Locate the cell with the specified text and output its [X, Y] center coordinate. 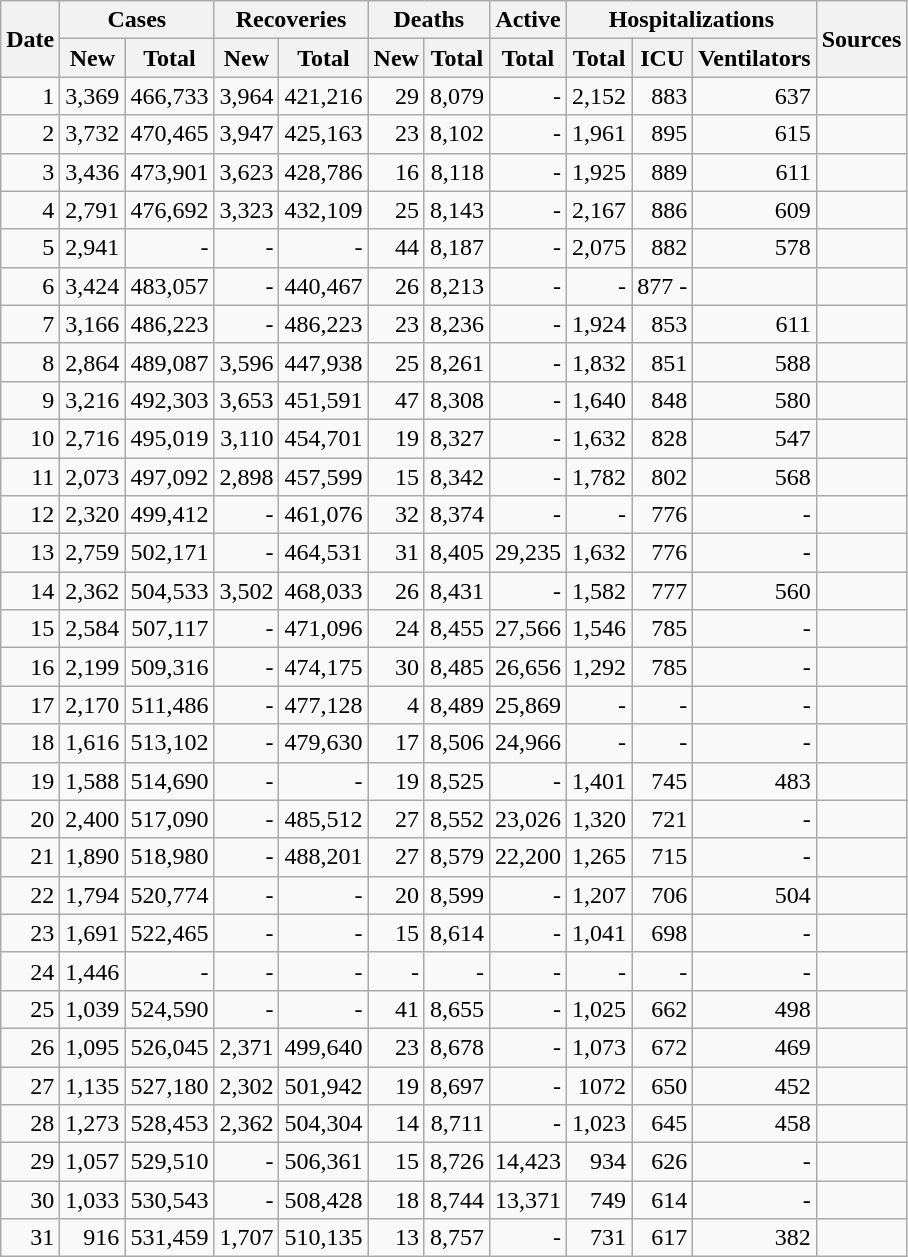
8,711 [456, 1124]
3,369 [92, 96]
Deaths [428, 20]
27,566 [528, 629]
1,041 [600, 933]
476,692 [170, 210]
3,732 [92, 134]
916 [92, 1238]
2,864 [92, 362]
440,467 [324, 286]
8,744 [456, 1200]
504,304 [324, 1124]
11 [30, 477]
1,039 [92, 1009]
10 [30, 438]
504 [755, 895]
721 [662, 819]
8,342 [456, 477]
Active [528, 20]
21 [30, 857]
1,832 [600, 362]
731 [600, 1238]
1,023 [600, 1124]
617 [662, 1238]
421,216 [324, 96]
662 [662, 1009]
1,588 [92, 781]
2,400 [92, 819]
1,135 [92, 1085]
882 [662, 248]
8,489 [456, 705]
1,794 [92, 895]
2,584 [92, 629]
3,623 [246, 172]
1,207 [600, 895]
29,235 [528, 553]
8,213 [456, 286]
8,455 [456, 629]
ICU [662, 58]
749 [600, 1200]
469 [755, 1047]
28 [30, 1124]
2,167 [600, 210]
1,095 [92, 1047]
489,087 [170, 362]
3,110 [246, 438]
474,175 [324, 667]
497,092 [170, 477]
3,964 [246, 96]
432,109 [324, 210]
2,716 [92, 438]
895 [662, 134]
527,180 [170, 1085]
3,653 [246, 400]
32 [396, 515]
8,327 [456, 438]
14,423 [528, 1162]
3,424 [92, 286]
507,117 [170, 629]
1,320 [600, 819]
853 [662, 324]
13,371 [528, 1200]
1,446 [92, 971]
934 [600, 1162]
1,707 [246, 1238]
470,465 [170, 134]
22 [30, 895]
3,596 [246, 362]
522,465 [170, 933]
8,485 [456, 667]
1,961 [600, 134]
1,782 [600, 477]
886 [662, 210]
8,261 [456, 362]
2,791 [92, 210]
1,546 [600, 629]
615 [755, 134]
614 [662, 1200]
2,759 [92, 553]
510,135 [324, 1238]
777 [662, 591]
8,079 [456, 96]
1,925 [600, 172]
Hospitalizations [692, 20]
511,486 [170, 705]
848 [662, 400]
650 [662, 1085]
802 [662, 477]
7 [30, 324]
454,701 [324, 438]
8,405 [456, 553]
1,073 [600, 1047]
578 [755, 248]
3,502 [246, 591]
706 [662, 895]
41 [396, 1009]
528,453 [170, 1124]
1,025 [600, 1009]
498 [755, 1009]
1072 [600, 1085]
8,506 [456, 743]
8,187 [456, 248]
851 [662, 362]
447,938 [324, 362]
2,152 [600, 96]
2,073 [92, 477]
698 [662, 933]
8,655 [456, 1009]
514,690 [170, 781]
8 [30, 362]
382 [755, 1238]
488,201 [324, 857]
1,401 [600, 781]
8,579 [456, 857]
Cases [137, 20]
479,630 [324, 743]
8,143 [456, 210]
44 [396, 248]
531,459 [170, 1238]
499,412 [170, 515]
1,273 [92, 1124]
483 [755, 781]
8,374 [456, 515]
645 [662, 1124]
492,303 [170, 400]
889 [662, 172]
520,774 [170, 895]
513,102 [170, 743]
1 [30, 96]
Date [30, 39]
3,216 [92, 400]
22,200 [528, 857]
Recoveries [291, 20]
3,947 [246, 134]
8,236 [456, 324]
464,531 [324, 553]
1,033 [92, 1200]
883 [662, 96]
8,552 [456, 819]
2,941 [92, 248]
524,590 [170, 1009]
530,543 [170, 1200]
8,599 [456, 895]
457,599 [324, 477]
24,966 [528, 743]
485,512 [324, 819]
8,431 [456, 591]
461,076 [324, 515]
3,323 [246, 210]
Ventilators [755, 58]
1,057 [92, 1162]
580 [755, 400]
1,292 [600, 667]
1,616 [92, 743]
8,308 [456, 400]
8,697 [456, 1085]
471,096 [324, 629]
1,265 [600, 857]
509,316 [170, 667]
877 - [662, 286]
2,199 [92, 667]
609 [755, 210]
428,786 [324, 172]
458 [755, 1124]
495,019 [170, 438]
1,691 [92, 933]
568 [755, 477]
3 [30, 172]
828 [662, 438]
2,320 [92, 515]
560 [755, 591]
1,640 [600, 400]
2 [30, 134]
626 [662, 1162]
1,890 [92, 857]
8,102 [456, 134]
637 [755, 96]
451,591 [324, 400]
5 [30, 248]
6 [30, 286]
547 [755, 438]
477,128 [324, 705]
468,033 [324, 591]
508,428 [324, 1200]
1,924 [600, 324]
25,869 [528, 705]
Sources [862, 39]
2,898 [246, 477]
506,361 [324, 1162]
529,510 [170, 1162]
502,171 [170, 553]
745 [662, 781]
3,436 [92, 172]
2,075 [600, 248]
8,757 [456, 1238]
2,302 [246, 1085]
8,726 [456, 1162]
518,980 [170, 857]
2,170 [92, 705]
8,614 [456, 933]
588 [755, 362]
517,090 [170, 819]
23,026 [528, 819]
8,118 [456, 172]
504,533 [170, 591]
12 [30, 515]
8,678 [456, 1047]
499,640 [324, 1047]
452 [755, 1085]
501,942 [324, 1085]
2,371 [246, 1047]
715 [662, 857]
466,733 [170, 96]
526,045 [170, 1047]
47 [396, 400]
9 [30, 400]
473,901 [170, 172]
1,582 [600, 591]
8,525 [456, 781]
26,656 [528, 667]
3,166 [92, 324]
425,163 [324, 134]
672 [662, 1047]
483,057 [170, 286]
